Return the (X, Y) coordinate for the center point of the cell that contains the specified text.  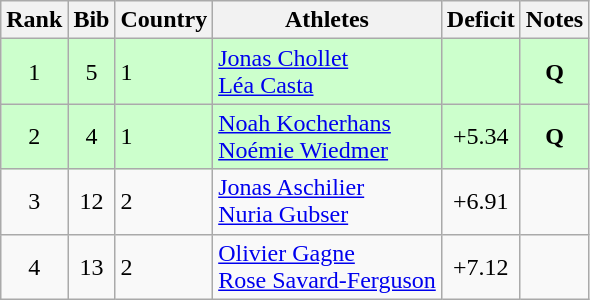
Jonas CholletLéa Casta (328, 72)
Bib (92, 20)
+7.12 (480, 266)
+5.34 (480, 136)
13 (92, 266)
+6.91 (480, 202)
Athletes (328, 20)
Noah KocherhansNoémie Wiedmer (328, 136)
Notes (554, 20)
Jonas AschilierNuria Gubser (328, 202)
Rank (34, 20)
Country (164, 20)
3 (34, 202)
12 (92, 202)
Olivier GagneRose Savard-Ferguson (328, 266)
5 (92, 72)
Deficit (480, 20)
